Provide the [x, y] coordinate of the cell's center where the given text is located.  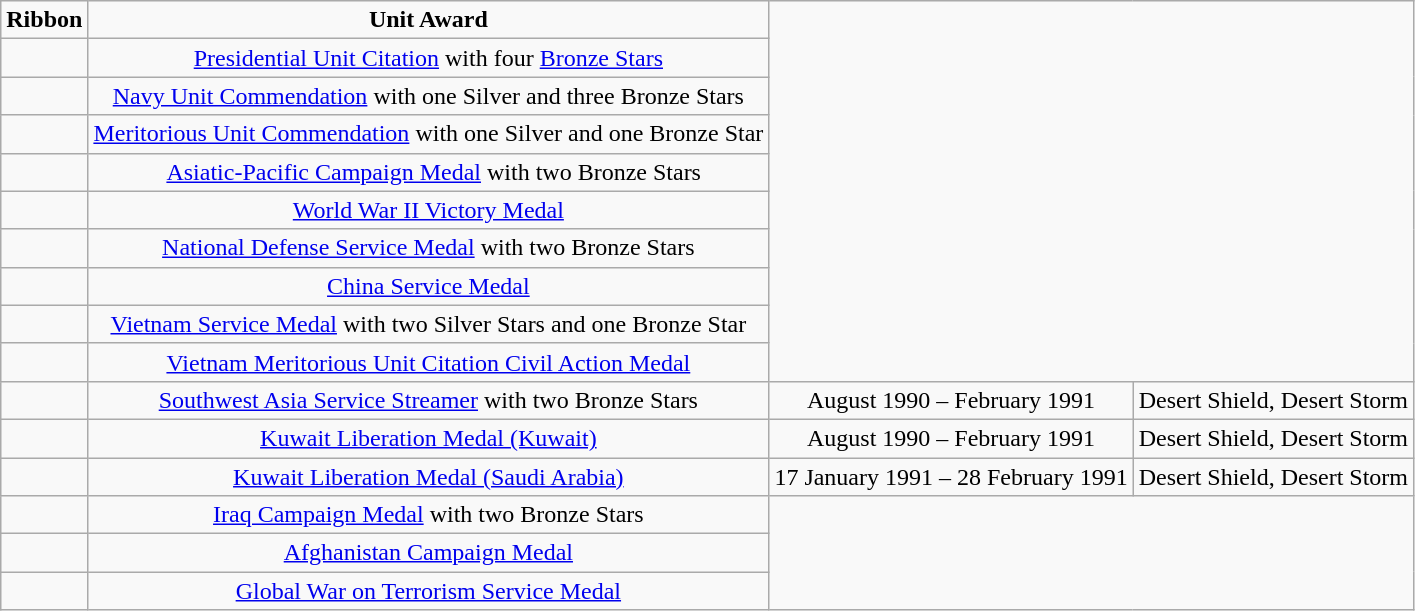
National Defense Service Medal with two Bronze Stars [428, 248]
Vietnam Service Medal with two Silver Stars and one Bronze Star [428, 324]
Navy Unit Commendation with one Silver and three Bronze Stars [428, 96]
Kuwait Liberation Medal (Kuwait) [428, 438]
Southwest Asia Service Streamer with two Bronze Stars [428, 400]
Iraq Campaign Medal with two Bronze Stars [428, 515]
World War II Victory Medal [428, 210]
Global War on Terrorism Service Medal [428, 591]
Asiatic-Pacific Campaign Medal with two Bronze Stars [428, 172]
Afghanistan Campaign Medal [428, 553]
Kuwait Liberation Medal (Saudi Arabia) [428, 477]
China Service Medal [428, 286]
Vietnam Meritorious Unit Citation Civil Action Medal [428, 362]
Unit Award [428, 20]
17 January 1991 – 28 February 1991 [951, 477]
Ribbon [44, 20]
Presidential Unit Citation with four Bronze Stars [428, 58]
Meritorious Unit Commendation with one Silver and one Bronze Star [428, 134]
